Capture the cell that displays the provided text and extract its (x, y) central coordinate. 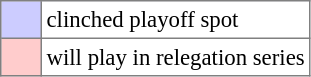
will play in relegation series (176, 57)
clinched playoff spot (176, 20)
